For the text-containing cell, return its midpoint in [X, Y] coordinate format. 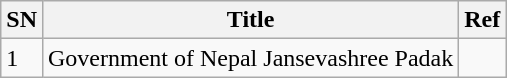
Government of Nepal Jansevashree Padak [250, 58]
SN [22, 20]
1 [22, 58]
Title [250, 20]
Ref [482, 20]
